From the cell containing the given text, extract its center point as [X, Y] coordinate. 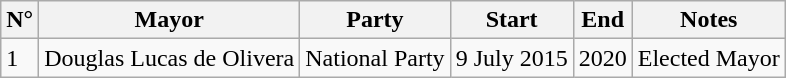
National Party [375, 58]
Start [512, 20]
Douglas Lucas de Olivera [170, 58]
Elected Mayor [708, 58]
1 [20, 58]
Mayor [170, 20]
9 July 2015 [512, 58]
Party [375, 20]
N° [20, 20]
Notes [708, 20]
2020 [602, 58]
End [602, 20]
